Find where the given text appears and provide that cell's center as (X, Y) coordinate. 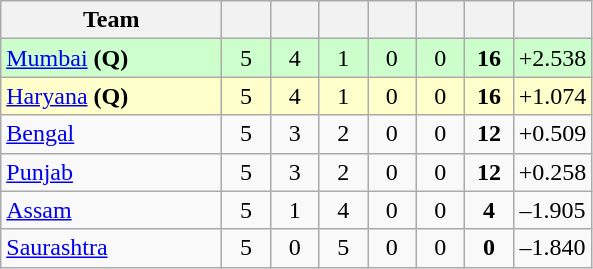
Mumbai (Q) (112, 58)
+0.258 (552, 172)
Bengal (112, 134)
Punjab (112, 172)
Haryana (Q) (112, 96)
Team (112, 20)
–1.840 (552, 248)
–1.905 (552, 210)
Assam (112, 210)
+1.074 (552, 96)
+0.509 (552, 134)
+2.538 (552, 58)
Saurashtra (112, 248)
